Return [X, Y] of the center of cell containing provided text 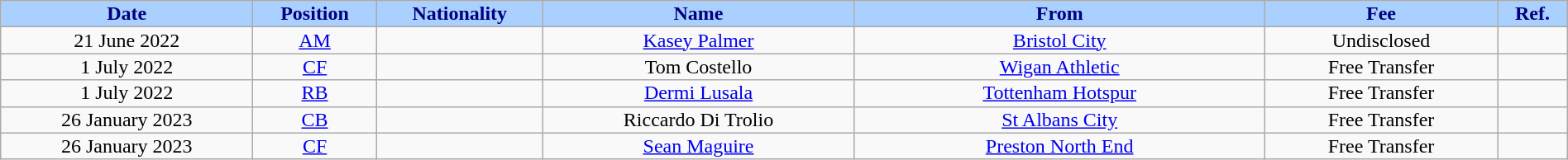
AM [315, 40]
Tottenham Hotspur [1060, 93]
Riccardo Di Trolio [698, 120]
Sean Maguire [698, 146]
RB [315, 93]
Name [698, 14]
CB [315, 120]
Preston North End [1060, 146]
From [1060, 14]
Date [127, 14]
Fee [1381, 14]
Tom Costello [698, 67]
Nationality [460, 14]
Wigan Athletic [1060, 67]
Dermi Lusala [698, 93]
Ref. [1533, 14]
Kasey Palmer [698, 40]
Undisclosed [1381, 40]
Bristol City [1060, 40]
Position [315, 14]
21 June 2022 [127, 40]
St Albans City [1060, 120]
